Pinpoint the cell where the given text exists, returning its (X, Y) midpoint coordinate. 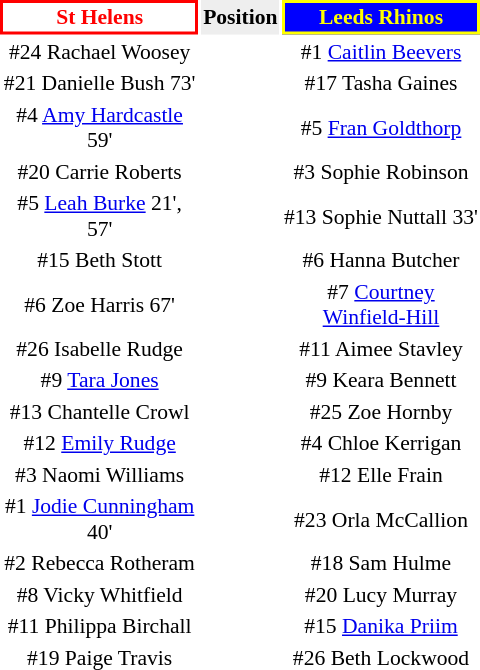
#12 Elle Frain (381, 474)
#21 Danielle Bush 73' (100, 83)
#12 Emily Rudge (100, 443)
#9 Tara Jones (100, 380)
#15 Beth Stott (100, 260)
#1 Jodie Cunningham 40' (100, 519)
#25 Zoe Hornby (381, 412)
#23 Orla McCallion (381, 519)
#4 Amy Hardcastle 59' (100, 127)
#13 Sophie Nuttall 33' (381, 216)
#11 Aimee Stavley (381, 348)
#15 Danika Priim (381, 626)
#4 Chloe Kerrigan (381, 443)
#2 Rebecca Rotheram (100, 563)
#11 Philippa Birchall (100, 626)
#20 Lucy Murray (381, 594)
#24 Rachael Woosey (100, 52)
#26 Isabelle Rudge (100, 348)
#8 Vicky Whitfield (100, 594)
#18 Sam Hulme (381, 563)
#5 Leah Burke 21', 57' (100, 216)
#5 Fran Goldthorp (381, 127)
Leeds Rhinos (381, 17)
#17 Tasha Gaines (381, 83)
#7 Courtney Winfield-Hill (381, 305)
#3 Sophie Robinson (381, 172)
#1 Caitlin Beevers (381, 52)
#3 Naomi Williams (100, 474)
St Helens (100, 17)
Position (240, 17)
#20 Carrie Roberts (100, 172)
#6 Hanna Butcher (381, 260)
#13 Chantelle Crowl (100, 412)
#9 Keara Bennett (381, 380)
#6 Zoe Harris 67' (100, 305)
